Scan for the cell matching the given text and deliver its (X, Y) coordinate at center. 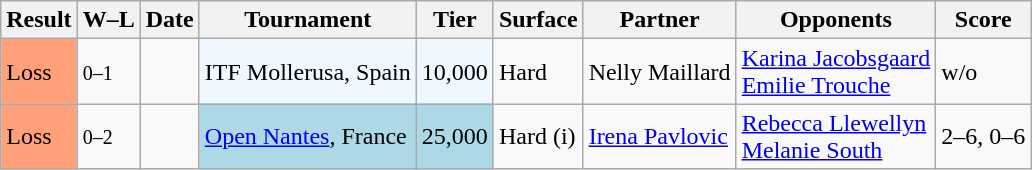
Opponents (836, 20)
Tier (454, 20)
w/o (984, 72)
Rebecca Llewellyn Melanie South (836, 136)
Surface (538, 20)
Score (984, 20)
Hard (i) (538, 136)
ITF Mollerusa, Spain (308, 72)
2–6, 0–6 (984, 136)
Irena Pavlovic (660, 136)
0–1 (108, 72)
10,000 (454, 72)
0–2 (108, 136)
Partner (660, 20)
25,000 (454, 136)
Tournament (308, 20)
Hard (538, 72)
W–L (108, 20)
Nelly Maillard (660, 72)
Open Nantes, France (308, 136)
Date (170, 20)
Karina Jacobsgaard Emilie Trouche (836, 72)
Result (39, 20)
